Pinpoint the cell where the given text exists, returning its (x, y) midpoint coordinate. 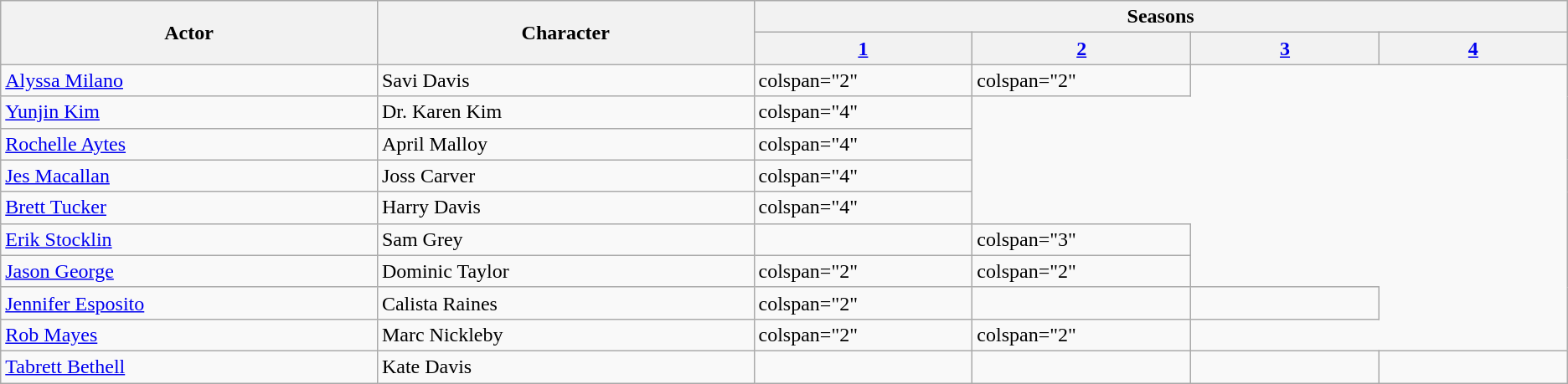
Rob Mayes (189, 335)
Sam Grey (565, 239)
Brett Tucker (189, 207)
Jennifer Esposito (189, 303)
1 (863, 49)
Tabrett Bethell (189, 366)
Dominic Taylor (565, 271)
Harry Davis (565, 207)
Seasons (1161, 17)
4 (1473, 49)
Rochelle Aytes (189, 144)
Dr. Karen Kim (565, 112)
Erik Stocklin (189, 239)
Kate Davis (565, 366)
Joss Carver (565, 176)
Actor (189, 33)
Savi Davis (565, 80)
Jason George (189, 271)
3 (1285, 49)
Marc Nickleby (565, 335)
Character (565, 33)
April Malloy (565, 144)
2 (1082, 49)
Jes Macallan (189, 176)
Calista Raines (565, 303)
Yunjin Kim (189, 112)
Alyssa Milano (189, 80)
colspan="3" (1082, 239)
